Return (x, y) of the center of cell containing provided text 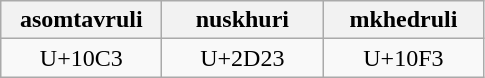
U+10C3 (82, 58)
mkhedruli (404, 20)
U+10F3 (404, 58)
asomtavruli (82, 20)
U+2D23 (242, 58)
nuskhuri (242, 20)
